Determine the [X, Y] coordinate at the center of the cell enclosing the given text.  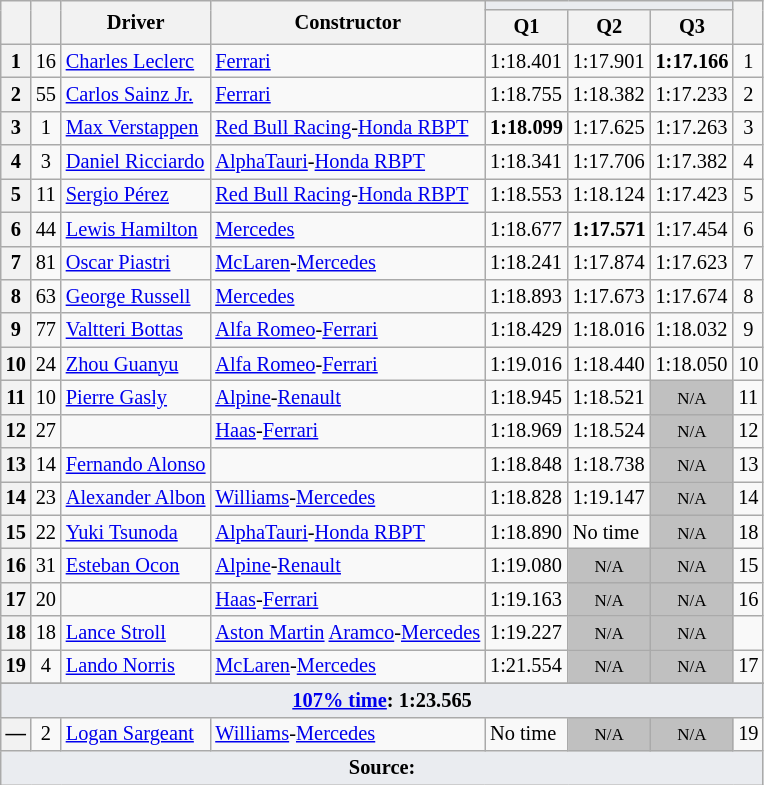
77 [46, 330]
Oscar Piastri [136, 263]
23 [46, 498]
63 [46, 296]
44 [46, 229]
Lando Norris [136, 666]
Driver [136, 22]
Q2 [610, 27]
Alexander Albon [136, 498]
Charles Leclerc [136, 61]
Aston Martin Aramco-Mercedes [348, 633]
Q3 [692, 27]
Zhou Guanyu [136, 364]
Q1 [526, 27]
1:18.945 [526, 397]
22 [46, 532]
1:18.755 [526, 94]
Sergio Pérez [136, 195]
1:17.625 [610, 128]
1:18.738 [610, 465]
Esteban Ocon [136, 565]
Daniel Ricciardo [136, 162]
1:18.893 [526, 296]
1:17.166 [692, 61]
1:17.623 [692, 263]
24 [46, 364]
1:18.241 [526, 263]
— [16, 734]
Constructor [348, 22]
1:18.848 [526, 465]
Logan Sargeant [136, 734]
1:18.382 [610, 94]
1:18.677 [526, 229]
1:17.706 [610, 162]
1:19.080 [526, 565]
1:18.828 [526, 498]
1:19.016 [526, 364]
81 [46, 263]
1:18.890 [526, 532]
1:19.163 [526, 599]
1:17.454 [692, 229]
1:19.147 [610, 498]
1:18.341 [526, 162]
Lance Stroll [136, 633]
Carlos Sainz Jr. [136, 94]
1:17.571 [610, 229]
Max Verstappen [136, 128]
1:18.521 [610, 397]
1:18.099 [526, 128]
1:17.901 [610, 61]
20 [46, 599]
1:17.233 [692, 94]
Lewis Hamilton [136, 229]
Yuki Tsunoda [136, 532]
1:18.440 [610, 364]
Valtteri Bottas [136, 330]
1:18.429 [526, 330]
27 [46, 431]
George Russell [136, 296]
1:17.423 [692, 195]
1:18.032 [692, 330]
1:18.553 [526, 195]
31 [46, 565]
1:17.673 [610, 296]
55 [46, 94]
1:17.674 [692, 296]
107% time: 1:23.565 [382, 700]
1:21.554 [526, 666]
1:18.016 [610, 330]
1:18.401 [526, 61]
1:18.124 [610, 195]
1:19.227 [526, 633]
Source: [382, 767]
1:17.382 [692, 162]
1:18.969 [526, 431]
1:18.524 [610, 431]
Pierre Gasly [136, 397]
1:18.050 [692, 364]
1:17.263 [692, 128]
Fernando Alonso [136, 465]
1:17.874 [610, 263]
